Pinpoint the cell where the given text exists, returning its [x, y] midpoint coordinate. 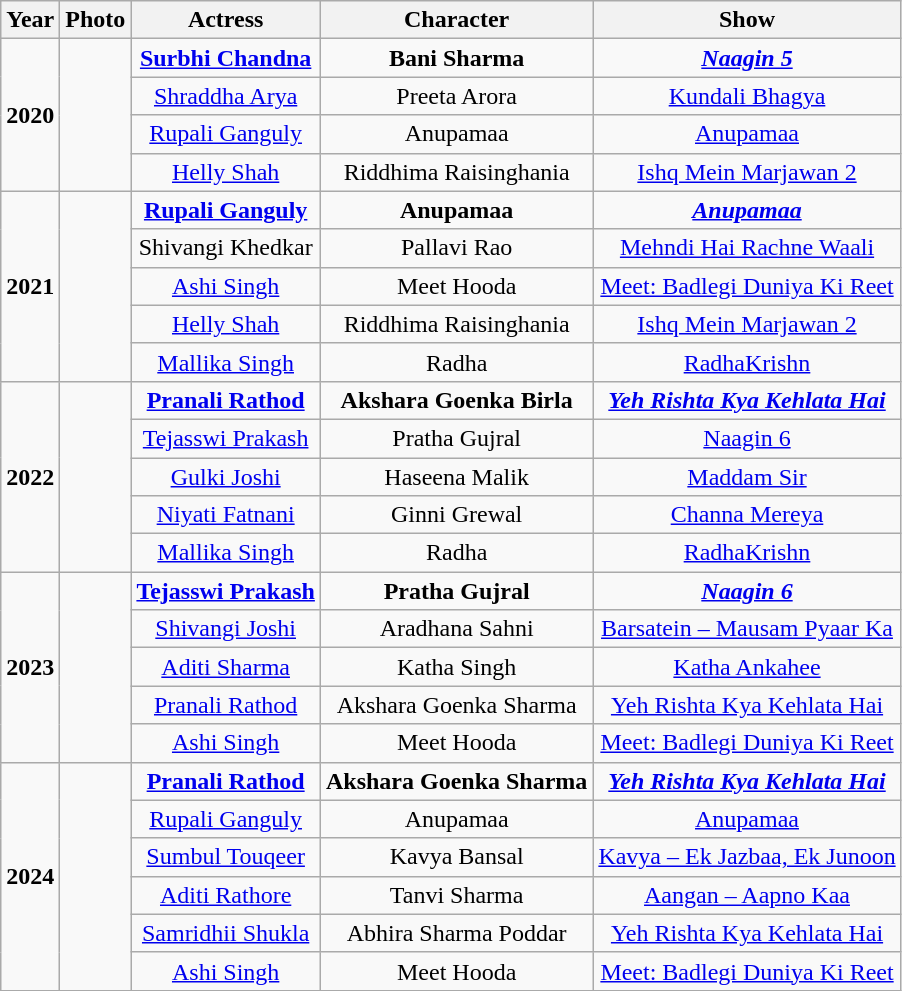
Abhira Sharma Poddar [456, 933]
Aditi Rathore [226, 895]
Pallavi Rao [456, 248]
Barsatein – Mausam Pyaar Ka [747, 629]
Shraddha Arya [226, 96]
Mehndi Hai Rachne Waali [747, 248]
Naagin 5 [747, 58]
Year [30, 20]
Kundali Bhagya [747, 96]
Photo [96, 20]
Channa Mereya [747, 515]
Character [456, 20]
Kavya – Ek Jazbaa, Ek Junoon [747, 857]
Haseena Malik [456, 477]
Aditi Sharma [226, 667]
Surbhi Chandna [226, 58]
2022 [30, 476]
Shivangi Khedkar [226, 248]
Samridhii Shukla [226, 933]
Niyati Fatnani [226, 515]
Akshara Goenka Birla [456, 400]
Katha Ankahee [747, 667]
Actress [226, 20]
Show [747, 20]
Kavya Bansal [456, 857]
Tanvi Sharma [456, 895]
Aangan – Aapno Kaa [747, 895]
Aradhana Sahni [456, 629]
Katha Singh [456, 667]
Preeta Arora [456, 96]
2024 [30, 876]
2023 [30, 667]
Bani Sharma [456, 58]
Shivangi Joshi [226, 629]
Gulki Joshi [226, 477]
Sumbul Touqeer [226, 857]
Maddam Sir [747, 477]
Ginni Grewal [456, 515]
2020 [30, 115]
2021 [30, 286]
